Return (X, Y) of the center of cell containing provided text 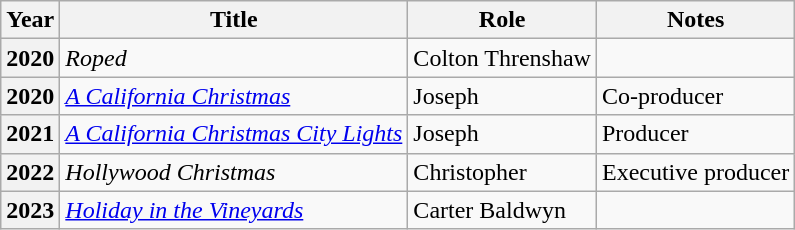
Colton Threnshaw (502, 58)
Carter Baldwyn (502, 210)
Co-producer (695, 96)
Roped (234, 58)
Producer (695, 134)
Holiday in the Vineyards (234, 210)
Notes (695, 20)
Hollywood Christmas (234, 172)
A California Christmas City Lights (234, 134)
2022 (30, 172)
A California Christmas (234, 96)
Role (502, 20)
Year (30, 20)
2021 (30, 134)
2023 (30, 210)
Executive producer (695, 172)
Title (234, 20)
Christopher (502, 172)
